Capture the cell that displays the provided text and extract its [X, Y] central coordinate. 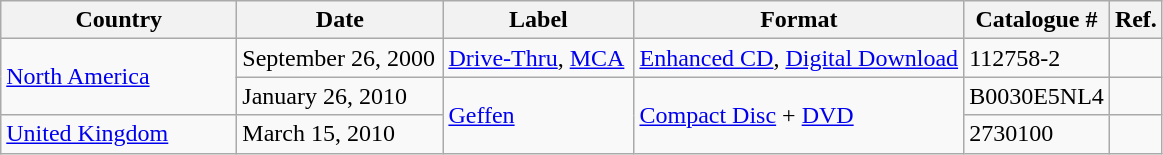
March 15, 2010 [340, 134]
2730100 [1037, 134]
Country [119, 20]
Ref. [1136, 20]
January 26, 2010 [340, 96]
Date [340, 20]
Label [538, 20]
Enhanced CD, Digital Download [799, 58]
112758-2 [1037, 58]
Catalogue # [1037, 20]
September 26, 2000 [340, 58]
B0030E5NL4 [1037, 96]
Geffen [538, 115]
Drive-Thru, MCA [538, 58]
North America [119, 77]
Format [799, 20]
United Kingdom [119, 134]
Compact Disc + DVD [799, 115]
